Detect which cell encompasses the target text, then output its [x, y] center coordinate. 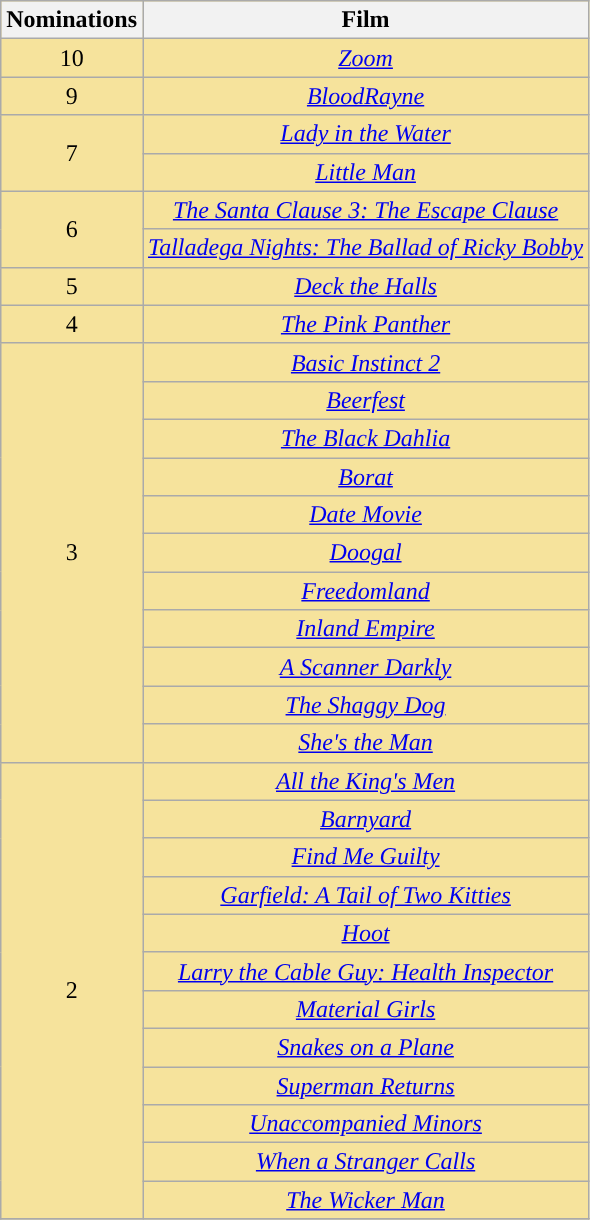
2 [72, 990]
Unaccompanied Minors [365, 1124]
BloodRayne [365, 96]
Deck the Halls [365, 286]
Superman Returns [365, 1085]
The Pink Panther [365, 324]
A Scanner Darkly [365, 667]
Beerfest [365, 400]
Talladega Nights: The Ballad of Ricky Bobby [365, 248]
Nominations [72, 20]
6 [72, 229]
9 [72, 96]
Hoot [365, 933]
Snakes on a Plane [365, 1047]
10 [72, 58]
7 [72, 153]
3 [72, 552]
Basic Instinct 2 [365, 362]
All the King's Men [365, 781]
4 [72, 324]
Larry the Cable Guy: Health Inspector [365, 971]
Material Girls [365, 1009]
Freedomland [365, 591]
Barnyard [365, 819]
Find Me Guilty [365, 857]
The Santa Clause 3: The Escape Clause [365, 210]
Doogal [365, 553]
5 [72, 286]
Inland Empire [365, 629]
Film [365, 20]
She's the Man [365, 743]
The Shaggy Dog [365, 705]
Garfield: A Tail of Two Kitties [365, 895]
Zoom [365, 58]
Date Movie [365, 515]
Little Man [365, 172]
Borat [365, 477]
When a Stranger Calls [365, 1162]
The Wicker Man [365, 1200]
The Black Dahlia [365, 438]
Lady in the Water [365, 134]
